Determine the [X, Y] coordinate at the center of the cell enclosing the given text.  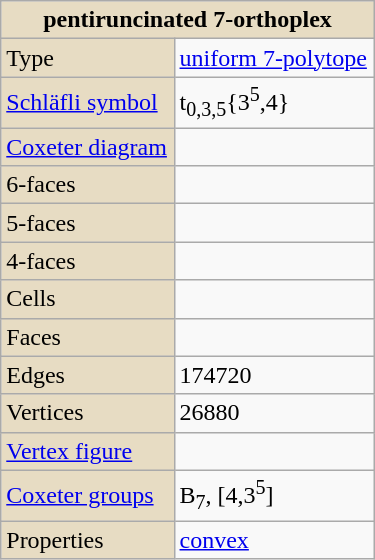
Type [88, 58]
uniform 7-polytope [274, 58]
t0,3,5{35,4} [274, 102]
Coxeter diagram [88, 147]
convex [274, 540]
Properties [88, 540]
Coxeter groups [88, 496]
26880 [274, 413]
Edges [88, 375]
Vertices [88, 413]
174720 [274, 375]
4-faces [88, 261]
Cells [88, 299]
Faces [88, 337]
Vertex figure [88, 451]
pentiruncinated 7-orthoplex [188, 20]
Schläfli symbol [88, 102]
B7, [4,35] [274, 496]
6-faces [88, 185]
5-faces [88, 223]
